From the cell containing the given text, extract its center point as (x, y) coordinate. 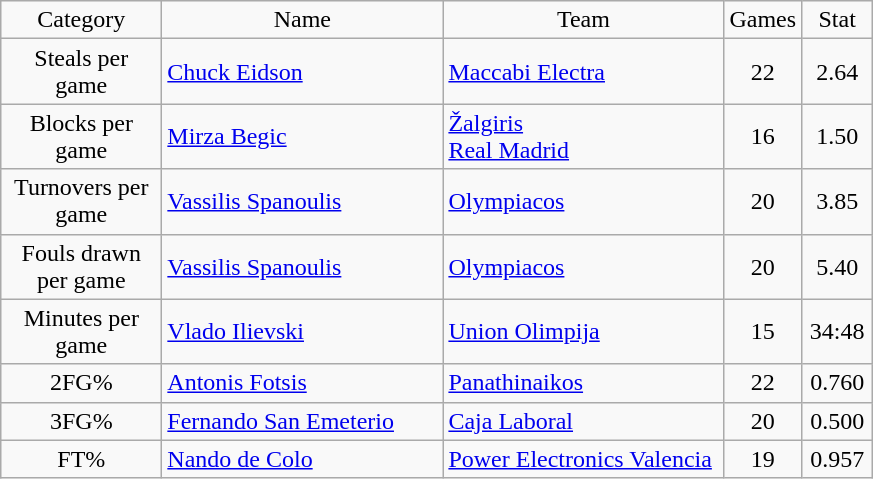
3.85 (838, 202)
2.64 (838, 72)
34:48 (838, 332)
Steals per game (82, 72)
Category (82, 20)
15 (763, 332)
Panathinaikos (584, 383)
Nando de Colo (302, 459)
Name (302, 20)
16 (763, 136)
0.760 (838, 383)
Vlado Ilievski (302, 332)
Stat (838, 20)
0.957 (838, 459)
Fouls drawn per game (82, 266)
FT% (82, 459)
3FG% (82, 421)
Power Electronics Valencia (584, 459)
1.50 (838, 136)
Union Olimpija (584, 332)
Chuck Eidson (302, 72)
Team (584, 20)
Mirza Begic (302, 136)
Fernando San Emeterio (302, 421)
19 (763, 459)
Games (763, 20)
2FG% (82, 383)
Blocks per game (82, 136)
Maccabi Electra (584, 72)
0.500 (838, 421)
Minutes per game (82, 332)
5.40 (838, 266)
Caja Laboral (584, 421)
Turnovers per game (82, 202)
Žalgiris Real Madrid (584, 136)
Antonis Fotsis (302, 383)
